From the cell containing the given text, extract its center point as (x, y) coordinate. 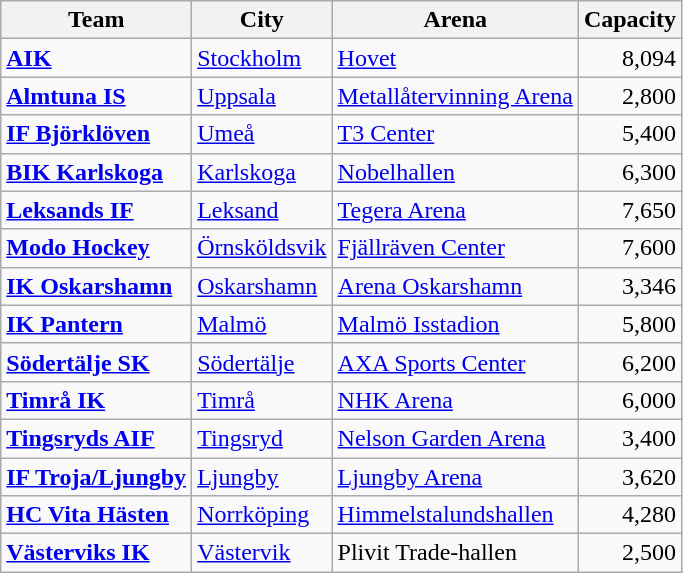
Timrå (262, 400)
Tegera Arena (455, 210)
Västerviks IK (96, 553)
7,650 (630, 210)
3,620 (630, 477)
IF Troja/Ljungby (96, 477)
Ljungby (262, 477)
IF Björklöven (96, 134)
2,800 (630, 96)
Malmö (262, 324)
Arena Oskarshamn (455, 286)
T3 Center (455, 134)
7,600 (630, 248)
BIK Karlskoga (96, 172)
Fjällräven Center (455, 248)
Leksand (262, 210)
Nobelhallen (455, 172)
Leksands IF (96, 210)
Tingsryds AIF (96, 438)
Arena (455, 20)
Västervik (262, 553)
Ljungby Arena (455, 477)
Almtuna IS (96, 96)
IK Oskarshamn (96, 286)
Timrå IK (96, 400)
Norrköping (262, 515)
Karlskoga (262, 172)
Uppsala (262, 96)
Oskarshamn (262, 286)
Södertälje SK (96, 362)
Capacity (630, 20)
Tingsryd (262, 438)
Örnsköldsvik (262, 248)
Team (96, 20)
Metallåtervinning Arena (455, 96)
AXA Sports Center (455, 362)
6,300 (630, 172)
Malmö Isstadion (455, 324)
Himmelstalundshallen (455, 515)
5,800 (630, 324)
NHK Arena (455, 400)
Modo Hockey (96, 248)
Södertälje (262, 362)
Plivit Trade-hallen (455, 553)
Hovet (455, 58)
3,346 (630, 286)
2,500 (630, 553)
HC Vita Hästen (96, 515)
AIK (96, 58)
City (262, 20)
IK Pantern (96, 324)
6,200 (630, 362)
6,000 (630, 400)
8,094 (630, 58)
4,280 (630, 515)
3,400 (630, 438)
5,400 (630, 134)
Stockholm (262, 58)
Nelson Garden Arena (455, 438)
Umeå (262, 134)
